Detect which cell encompasses the target text, then output its (x, y) center coordinate. 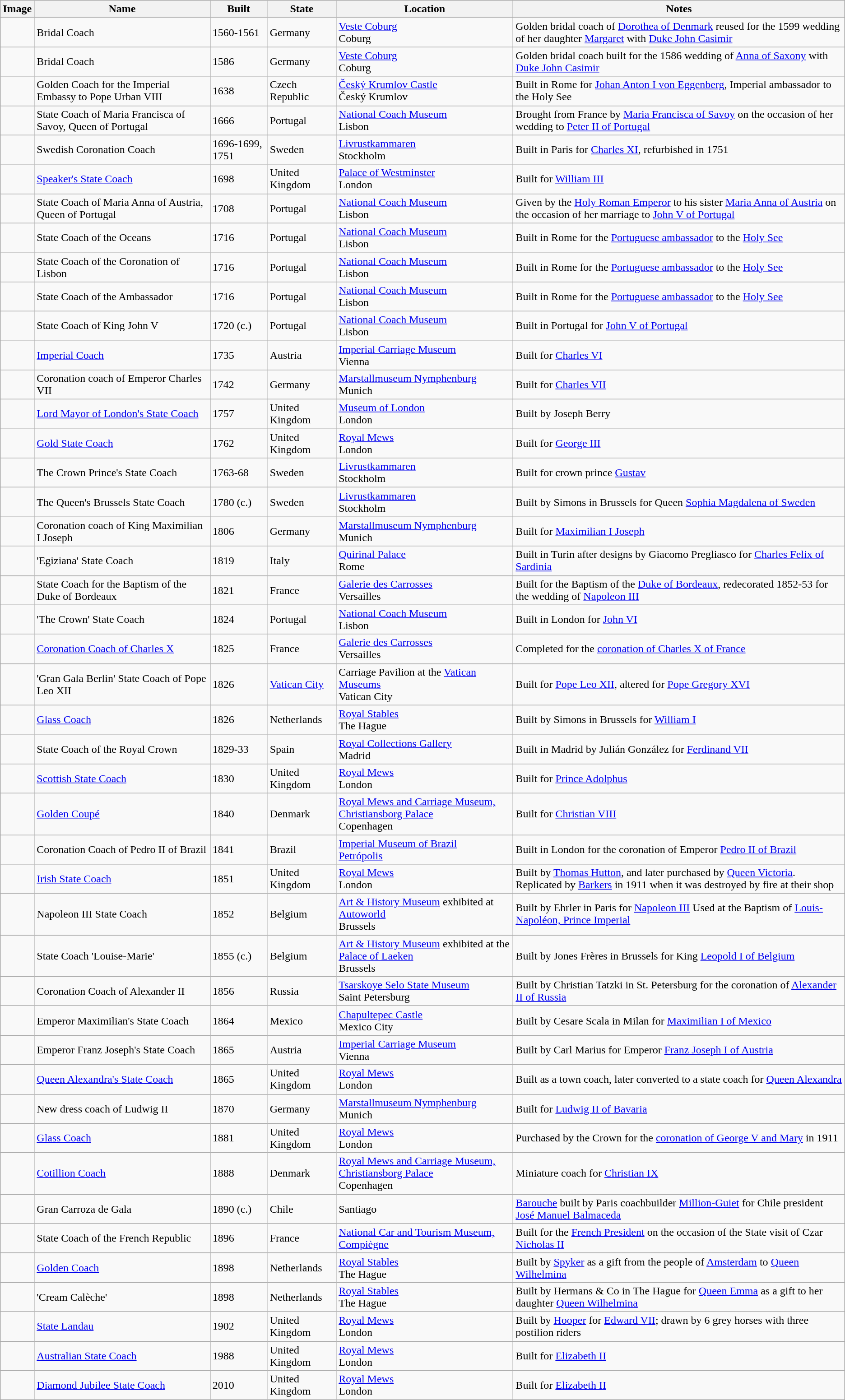
Coronation coach of King Maximilian I Joseph (122, 532)
1762 (238, 443)
State Coach of the Royal Crown (122, 749)
State (302, 9)
New dress coach of Ludwig II (122, 1108)
Czech Republic (302, 91)
Carriage Pavilion at the Vatican MuseumsVatican City (425, 684)
Built by Cesare Scala in Milan for Maximilian I of Mexico (679, 1021)
State Coach of King John V (122, 326)
Quirinal PalaceRome (425, 561)
Gran Carroza de Gala (122, 1209)
Built for crown prince Gustav (679, 473)
Golden Coupé (122, 814)
2010 (238, 1386)
Swedish Coronation Coach (122, 150)
1666 (238, 120)
Built for Charles VII (679, 385)
1698 (238, 179)
Napoleon III State Coach (122, 914)
Australian State Coach (122, 1356)
1988 (238, 1356)
Chile (302, 1209)
State Coach of the Coronation of Lisbon (122, 267)
State Coach for the Baptism of the Duke of Bordeaux (122, 590)
Lord Mayor of London's State Coach (122, 414)
1829-33 (238, 749)
1881 (238, 1138)
Built by Simons in Brussels for William I (679, 719)
State Coach of the Ambassador (122, 296)
Speaker's State Coach (122, 179)
1851 (238, 879)
Art & History Museum exhibited at AutoworldBrussels (425, 914)
Built for Pope Leo XII, altered for Pope Gregory XVI (679, 684)
Barouche built by Paris coachbuilder Million-Guiet for Chile president José Manuel Balmaceda (679, 1209)
1888 (238, 1173)
Built for Maximilian I Joseph (679, 532)
1902 (238, 1326)
Built for William III (679, 179)
Given by the Holy Roman Emperor to his sister Maria Anna of Austria on the occasion of her marriage to John V of Portugal (679, 209)
Built for the French President on the occasion of the State visit of Czar Nicholas II (679, 1238)
Built for Ludwig II of Bavaria (679, 1108)
1819 (238, 561)
Coronation Coach of Alexander II (122, 991)
Vatican City (302, 684)
1821 (238, 590)
'The Crown' State Coach (122, 619)
Built by Carl Marius for Emperor Franz Joseph I of Austria (679, 1050)
Český Krumlov CastleČeský Krumlov (425, 91)
Tsarskoye Selo State MuseumSaint Petersburg (425, 991)
1840 (238, 814)
State Coach of Maria Francisca of Savoy, Queen of Portugal (122, 120)
Built by Jones Frères in Brussels for King Leopold I of Belgium (679, 956)
Notes (679, 9)
Imperial Museum of BrazilPetrópolis (425, 849)
Coronation coach of Emperor Charles VII (122, 385)
Purchased by the Crown for the coronation of George V and Mary in 1911 (679, 1138)
Cotillion Coach (122, 1173)
Built by Simons in Brussels for Queen Sophia Magdalena of Sweden (679, 502)
Imperial Coach (122, 355)
1586 (238, 61)
1864 (238, 1021)
Gold State Coach (122, 443)
Built in Madrid by Julián González for Ferdinand VII (679, 749)
Irish State Coach (122, 879)
Built by Hooper for Edward VII; drawn by 6 grey horses with three postilion riders (679, 1326)
Built for the Baptism of the Duke of Bordeaux, redecorated 1852-53 for the wedding of Napoleon III (679, 590)
Built in London for John VI (679, 619)
Name (122, 9)
State Coach 'Louise-Marie' (122, 956)
State Coach of the Oceans (122, 237)
Art & History Museum exhibited at the Palace of LaekenBrussels (425, 956)
Built (238, 9)
Golden bridal coach built for the 1586 wedding of Anna of Saxony with Duke John Casimir (679, 61)
'Cream Calèche' (122, 1297)
The Crown Prince's State Coach (122, 473)
Built by Hermans & Co in The Hague for Queen Emma as a gift to her daughter Queen Wilhelmina (679, 1297)
Location (425, 9)
Golden bridal coach of Dorothea of Denmark reused for the 1599 wedding of her daughter Margaret with Duke John Casimir (679, 32)
Spain (302, 749)
Golden Coach (122, 1267)
State Landau (122, 1326)
Built in Turin after designs by Giacomo Pregliasco for Charles Felix of Sardinia (679, 561)
1830 (238, 778)
Emperor Maximilian's State Coach (122, 1021)
Mexico (302, 1021)
Chapultepec CastleMexico City (425, 1021)
1806 (238, 532)
1890 (c.) (238, 1209)
Built in Paris for Charles XI, refurbished in 1751 (679, 150)
'Gran Gala Berlin' State Coach of Pope Leo XII (122, 684)
Brought from France by Maria Francisca of Savoy on the occasion of her wedding to Peter II of Portugal (679, 120)
Emperor Franz Joseph's State Coach (122, 1050)
Built by Spyker as a gift from the people of Amsterdam to Queen Wilhelmina (679, 1267)
1735 (238, 355)
Built by Christian Tatzki in St. Petersburg for the coronation of Alexander II of Russia (679, 991)
1720 (c.) (238, 326)
1896 (238, 1238)
'Egiziana' State Coach (122, 561)
Italy (302, 561)
Built in Portugal for John V of Portugal (679, 326)
Built for George III (679, 443)
Diamond Jubilee State Coach (122, 1386)
1855 (c.) (238, 956)
Built as a town coach, later converted to a state coach for Queen Alexandra (679, 1080)
Built by Ehrler in Paris for Napoleon III Used at the Baptism of Louis-Napoléon, Prince Imperial (679, 914)
1638 (238, 91)
State Coach of Maria Anna of Austria, Queen of Portugal (122, 209)
1763-68 (238, 473)
Miniature coach for Christian IX (679, 1173)
The Queen's Brussels State Coach (122, 502)
State Coach of the French Republic (122, 1238)
1870 (238, 1108)
Built for Prince Adolphus (679, 778)
Scottish State Coach (122, 778)
1708 (238, 209)
1780 (c.) (238, 502)
1841 (238, 849)
Golden Coach for the Imperial Embassy to Pope Urban VIII (122, 91)
1560-1561 (238, 32)
National Car and Tourism Museum, Compiègne (425, 1238)
Built by Joseph Berry (679, 414)
1742 (238, 385)
Built for Christian VIII (679, 814)
Palace of WestminsterLondon (425, 179)
Built for Charles VI (679, 355)
1757 (238, 414)
Brazil (302, 849)
Museum of LondonLondon (425, 414)
1825 (238, 649)
Built in Rome for Johan Anton I von Eggenberg, Imperial ambassador to the Holy See (679, 91)
Santiago (425, 1209)
Built by Thomas Hutton, and later purchased by Queen Victoria.Replicated by Barkers in 1911 when it was destroyed by fire at their shop (679, 879)
1852 (238, 914)
Coronation Coach of Charles X (122, 649)
Image (17, 9)
Russia (302, 991)
Built in London for the coronation of Emperor Pedro II of Brazil (679, 849)
Queen Alexandra's State Coach (122, 1080)
1856 (238, 991)
1696-1699, 1751 (238, 150)
Royal Collections GalleryMadrid (425, 749)
Completed for the coronation of Charles X of France (679, 649)
1824 (238, 619)
Coronation Coach of Pedro II of Brazil (122, 849)
